Capture the cell that displays the provided text and extract its [X, Y] central coordinate. 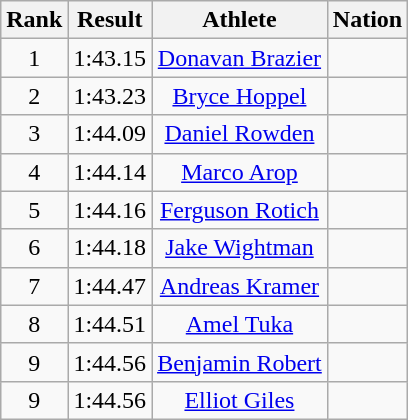
4 [34, 172]
Benjamin Robert [240, 362]
1 [34, 58]
Amel Tuka [240, 324]
Jake Wightman [240, 248]
3 [34, 134]
Ferguson Rotich [240, 210]
8 [34, 324]
Result [110, 20]
1:43.23 [110, 96]
Athlete [240, 20]
1:44.09 [110, 134]
Elliot Giles [240, 400]
1:44.16 [110, 210]
Donavan Brazier [240, 58]
7 [34, 286]
2 [34, 96]
1:44.18 [110, 248]
Rank [34, 20]
1:44.14 [110, 172]
6 [34, 248]
Andreas Kramer [240, 286]
1:44.51 [110, 324]
Marco Arop [240, 172]
1:43.15 [110, 58]
1:44.47 [110, 286]
5 [34, 210]
Bryce Hoppel [240, 96]
Daniel Rowden [240, 134]
Nation [367, 20]
